For the text-containing cell, return its midpoint in (X, Y) coordinate format. 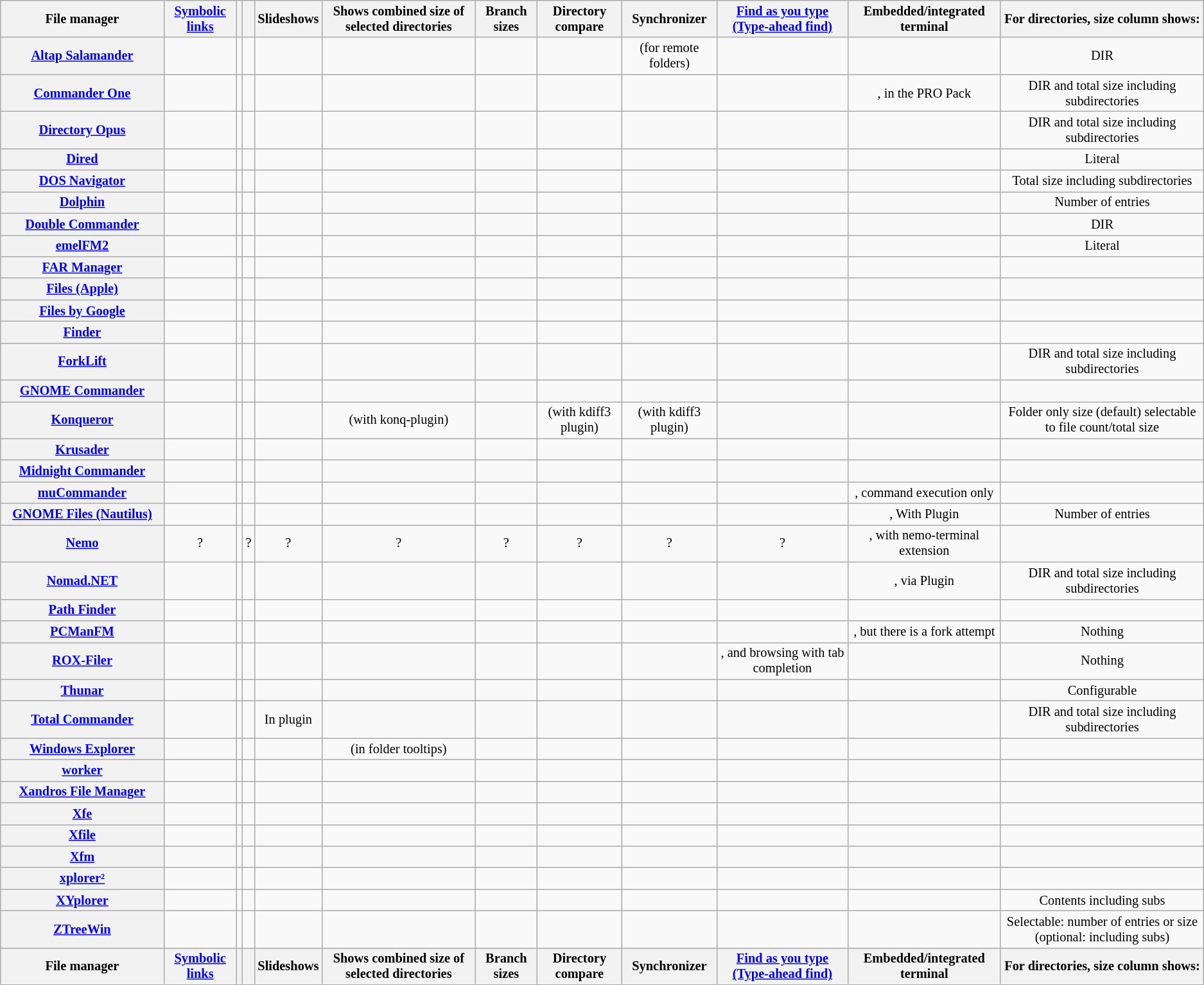
Dired (82, 159)
Directory Opus (82, 130)
Finder (82, 332)
(in folder tooltips) (398, 749)
Contents including subs (1102, 900)
ZTreeWin (82, 929)
Selectable: number of entries or size (optional: including subs) (1102, 929)
Files by Google (82, 311)
, With Plugin (925, 514)
PCManFM (82, 631)
, command execution only (925, 493)
FAR Manager (82, 267)
Midnight Commander (82, 471)
, with nemo-terminal extension (925, 543)
ROX-Filer (82, 661)
Files (Apple) (82, 289)
Total size including subdirectories (1102, 181)
, but there is a fork attempt (925, 631)
Path Finder (82, 610)
, and browsing with tab completion (782, 661)
Konqueror (82, 420)
In plugin (288, 719)
Xfe (82, 814)
worker (82, 771)
Thunar (82, 690)
Xandros File Manager (82, 792)
(with konq-plugin) (398, 420)
Krusader (82, 449)
emelFM2 (82, 246)
Windows Explorer (82, 749)
Altap Salamander (82, 56)
Configurable (1102, 690)
Xfm (82, 857)
Xfile (82, 835)
, via Plugin (925, 580)
Folder only size (default) selectable to file count/total size (1102, 420)
DOS Navigator (82, 181)
(for remote folders) (669, 56)
XYplorer (82, 900)
ForkLift (82, 362)
GNOME Files (Nautilus) (82, 514)
GNOME Commander (82, 391)
Nomad.NET (82, 580)
xplorer² (82, 878)
Dolphin (82, 202)
muCommander (82, 493)
, in the PRO Pack (925, 93)
Double Commander (82, 224)
Total Commander (82, 719)
Nemo (82, 543)
Commander One (82, 93)
